Detect which cell encompasses the target text, then output its (x, y) center coordinate. 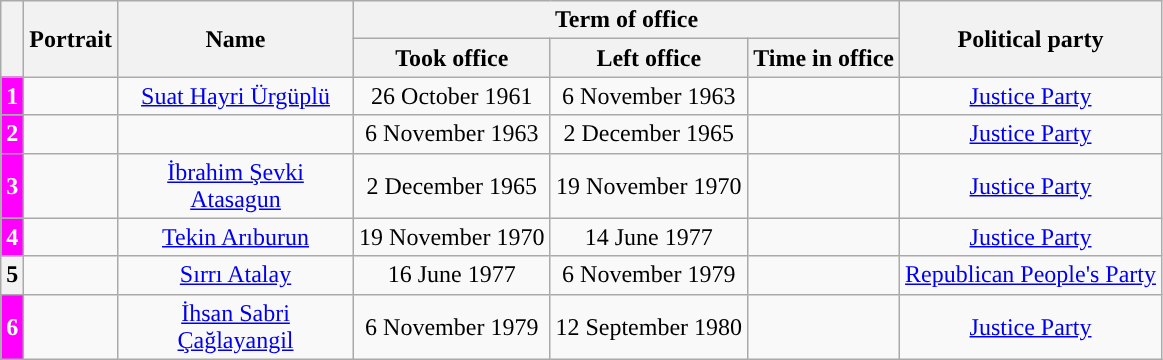
3 (12, 186)
Sırrı Atalay (235, 275)
Suat Hayri Ürgüplü (235, 96)
Time in office (824, 58)
Republican People's Party (1031, 275)
Portrait (71, 39)
16 June 1977 (452, 275)
Name (235, 39)
4 (12, 237)
Took office (452, 58)
1 (12, 96)
2 (12, 134)
14 June 1977 (649, 237)
12 September 1980 (649, 326)
İbrahim Şevki Atasagun (235, 186)
Term of office (627, 20)
26 October 1961 (452, 96)
Political party (1031, 39)
İhsan Sabri Çağlayangil (235, 326)
Left office (649, 58)
5 (12, 275)
Tekin Arıburun (235, 237)
6 (12, 326)
